From the cell containing the given text, extract its center point as (x, y) coordinate. 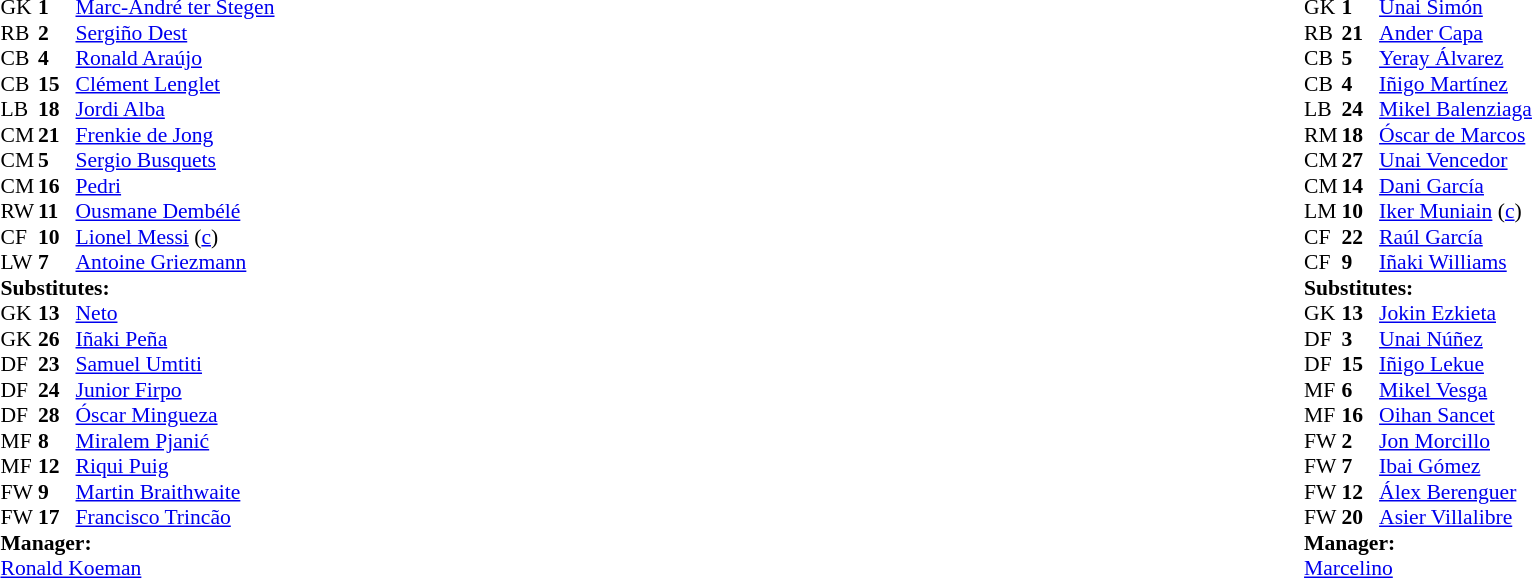
Óscar de Marcos (1456, 135)
Jordi Alba (176, 109)
23 (57, 365)
28 (57, 415)
RW (19, 211)
Miralem Pjanić (176, 441)
LW (19, 263)
Raúl García (1456, 237)
Álex Berenguer (1456, 492)
14 (1361, 186)
RM (1323, 135)
17 (57, 517)
Ander Capa (1456, 33)
Lionel Messi (c) (176, 237)
Iker Muniain (c) (1456, 211)
Oihan Sancet (1456, 415)
20 (1361, 517)
Yeray Álvarez (1456, 59)
Ronald Araújo (176, 59)
Frenkie de Jong (176, 135)
Iñaki Williams (1456, 263)
8 (57, 441)
Iñigo Martínez (1456, 84)
Unai Núñez (1456, 339)
Ibai Gómez (1456, 467)
Asier Villalibre (1456, 517)
3 (1361, 339)
Jon Morcillo (1456, 441)
Jokin Ezkieta (1456, 313)
11 (57, 211)
Antoine Griezmann (176, 263)
Riqui Puig (176, 467)
Martin Braithwaite (176, 492)
6 (1361, 390)
Mikel Balenziaga (1456, 109)
27 (1361, 161)
Neto (176, 313)
LM (1323, 211)
Ousmane Dembélé (176, 211)
Sergiño Dest (176, 33)
Pedri (176, 186)
Samuel Umtiti (176, 365)
Francisco Trincão (176, 517)
Dani García (1456, 186)
Junior Firpo (176, 390)
Sergio Busquets (176, 161)
Iñigo Lekue (1456, 365)
Mikel Vesga (1456, 390)
Unai Vencedor (1456, 161)
Óscar Mingueza (176, 415)
26 (57, 339)
Clément Lenglet (176, 84)
Iñaki Peña (176, 339)
22 (1361, 237)
